Return [X, Y] of the center of cell containing provided text 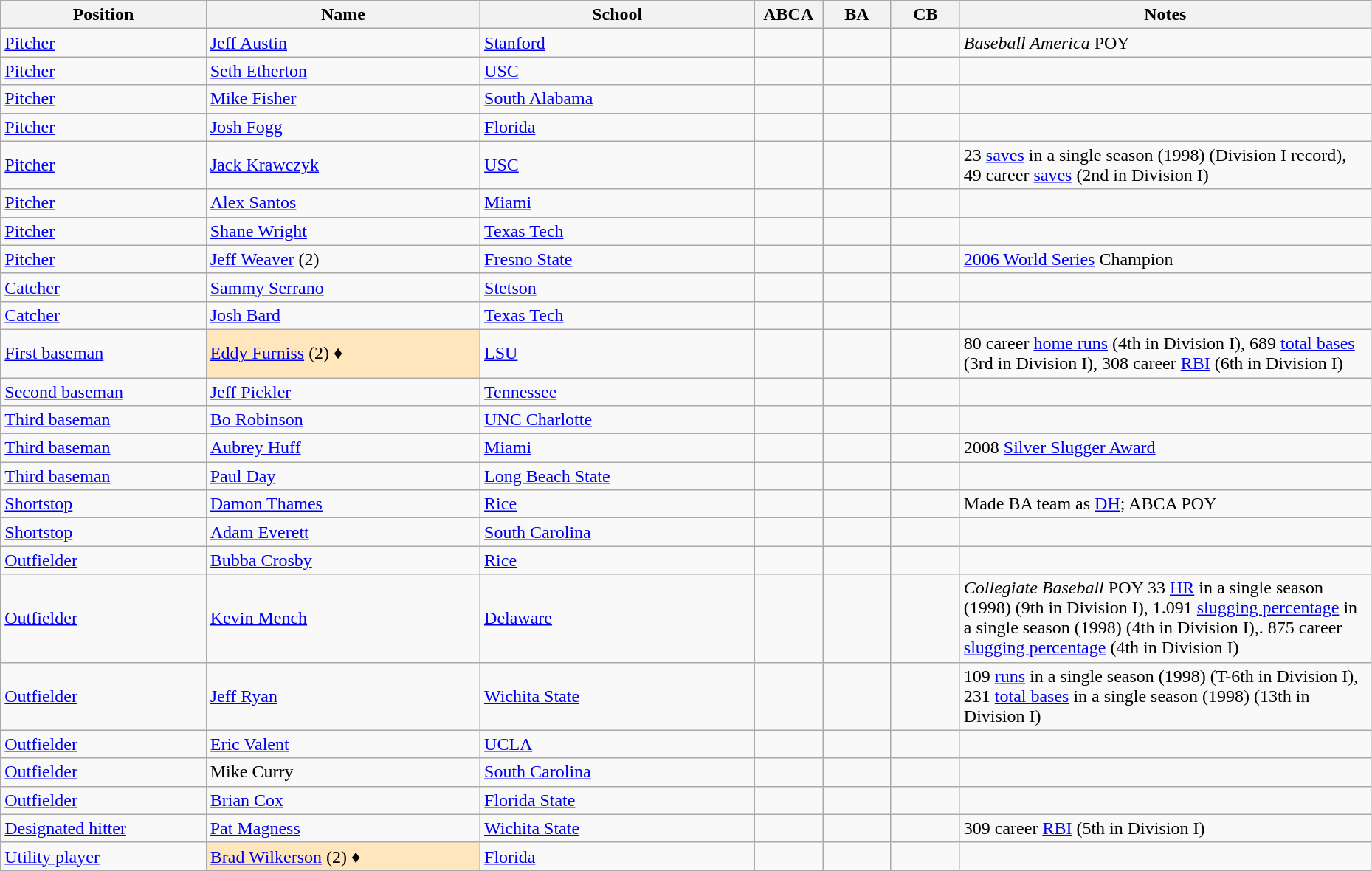
Pat Magness [342, 828]
CB [925, 15]
Position [103, 15]
Bo Robinson [342, 420]
Adam Everett [342, 532]
Mike Curry [342, 772]
Damon Thames [342, 504]
Baseball America POY [1165, 43]
Fresno State [617, 259]
Seth Etherton [342, 71]
ABCA [788, 15]
UNC Charlotte [617, 420]
Long Beach State [617, 476]
Bubba Crosby [342, 560]
80 career home runs (4th in Division I), 689 total bases (3rd in Division I), 308 career RBI (6th in Division I) [1165, 353]
Delaware [617, 619]
Utility player [103, 856]
First baseman [103, 353]
Shane Wright [342, 231]
Mike Fisher [342, 99]
Josh Fogg [342, 127]
Notes [1165, 15]
Jeff Ryan [342, 696]
Name [342, 15]
Eric Valent [342, 744]
Alex Santos [342, 203]
Kevin Mench [342, 619]
Jack Krawczyk [342, 165]
Florida State [617, 800]
Brad Wilkerson (2) ♦ [342, 856]
309 career RBI (5th in Division I) [1165, 828]
Stetson [617, 287]
Aubrey Huff [342, 448]
School [617, 15]
2008 Silver Slugger Award [1165, 448]
Sammy Serrano [342, 287]
LSU [617, 353]
Jeff Pickler [342, 392]
Designated hitter [103, 828]
109 runs in a single season (1998) (T-6th in Division I), 231 total bases in a single season (1998) (13th in Division I) [1165, 696]
UCLA [617, 744]
BA [858, 15]
Second baseman [103, 392]
Paul Day [342, 476]
Josh Bard [342, 315]
South Alabama [617, 99]
Jeff Weaver (2) [342, 259]
23 saves in a single season (1998) (Division I record), 49 career saves (2nd in Division I) [1165, 165]
Jeff Austin [342, 43]
2006 World Series Champion [1165, 259]
Brian Cox [342, 800]
Tennessee [617, 392]
Stanford [617, 43]
Eddy Furniss (2) ♦ [342, 353]
Made BA team as DH; ABCA POY [1165, 504]
